Locate the cell with the specified text and output its (X, Y) center coordinate. 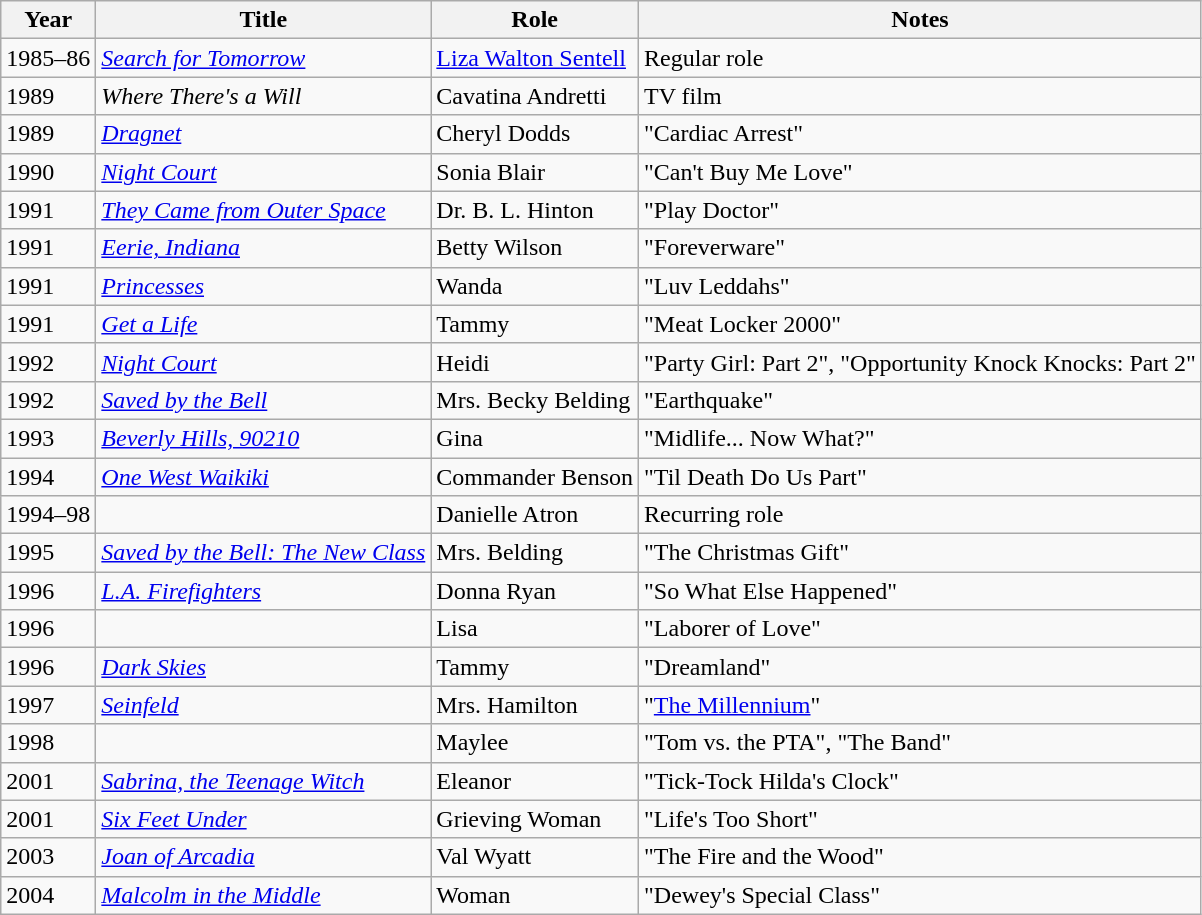
Mrs. Becky Belding (535, 400)
"Life's Too Short" (920, 819)
Val Wyatt (535, 857)
Commander Benson (535, 477)
Dragnet (264, 134)
"The Millennium" (920, 705)
"Luv Leddahs" (920, 286)
Grieving Woman (535, 819)
Princesses (264, 286)
L.A. Firefighters (264, 591)
"Earthquake" (920, 400)
TV film (920, 96)
Beverly Hills, 90210 (264, 438)
1993 (48, 438)
Sabrina, the Teenage Witch (264, 781)
They Came from Outer Space (264, 210)
Mrs. Hamilton (535, 705)
"Can't Buy Me Love" (920, 172)
1990 (48, 172)
Title (264, 20)
1998 (48, 743)
2003 (48, 857)
"The Christmas Gift" (920, 553)
Danielle Atron (535, 515)
Cavatina Andretti (535, 96)
"Midlife... Now What?" (920, 438)
Recurring role (920, 515)
Search for Tomorrow (264, 58)
1994 (48, 477)
"Play Doctor" (920, 210)
Betty Wilson (535, 248)
"Foreverware" (920, 248)
Malcolm in the Middle (264, 895)
"The Fire and the Wood" (920, 857)
Six Feet Under (264, 819)
Mrs. Belding (535, 553)
"Meat Locker 2000" (920, 324)
2004 (48, 895)
Regular role (920, 58)
"Dreamland" (920, 667)
Where There's a Will (264, 96)
One West Waikiki (264, 477)
Lisa (535, 629)
1994–98 (48, 515)
Gina (535, 438)
Saved by the Bell: The New Class (264, 553)
Get a Life (264, 324)
Sonia Blair (535, 172)
Liza Walton Sentell (535, 58)
Seinfeld (264, 705)
1997 (48, 705)
1995 (48, 553)
Saved by the Bell (264, 400)
"Tick-Tock Hilda's Clock" (920, 781)
Wanda (535, 286)
Donna Ryan (535, 591)
Joan of Arcadia (264, 857)
Eerie, Indiana (264, 248)
Eleanor (535, 781)
Heidi (535, 362)
Dark Skies (264, 667)
Notes (920, 20)
Year (48, 20)
Role (535, 20)
"Til Death Do Us Part" (920, 477)
Maylee (535, 743)
"Party Girl: Part 2", "Opportunity Knock Knocks: Part 2" (920, 362)
"Tom vs. the PTA", "The Band" (920, 743)
Dr. B. L. Hinton (535, 210)
1985–86 (48, 58)
Cheryl Dodds (535, 134)
"Laborer of Love" (920, 629)
Woman (535, 895)
"So What Else Happened" (920, 591)
"Dewey's Special Class" (920, 895)
"Cardiac Arrest" (920, 134)
